Locate the cell with the specified text and output its [X, Y] center coordinate. 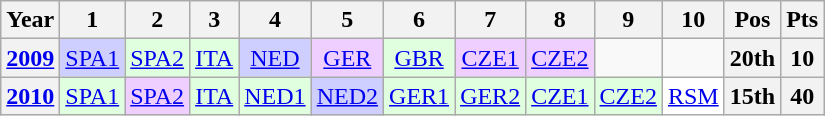
NED [275, 58]
7 [490, 20]
RSM [693, 96]
NED1 [275, 96]
20th [752, 58]
8 [560, 20]
GER2 [490, 96]
GER1 [420, 96]
2009 [30, 58]
15th [752, 96]
Year [30, 20]
4 [275, 20]
6 [420, 20]
NED2 [347, 96]
9 [628, 20]
2 [158, 20]
3 [214, 20]
GER [347, 58]
GBR [420, 58]
1 [92, 20]
Pos [752, 20]
Pts [802, 20]
2010 [30, 96]
40 [802, 96]
5 [347, 20]
